Pinpoint the cell where the given text exists, returning its (X, Y) midpoint coordinate. 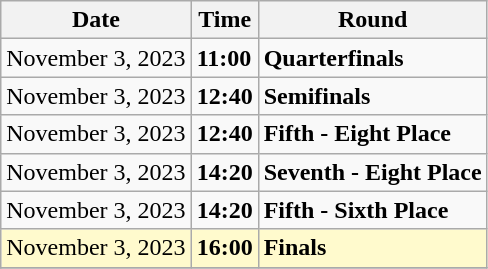
Date (96, 20)
Seventh - Eight Place (372, 172)
16:00 (224, 248)
11:00 (224, 58)
Semifinals (372, 96)
Round (372, 20)
Fifth - Sixth Place (372, 210)
Quarterfinals (372, 58)
Time (224, 20)
Fifth - Eight Place (372, 134)
Finals (372, 248)
